Locate the cell with the specified text and output its [x, y] center coordinate. 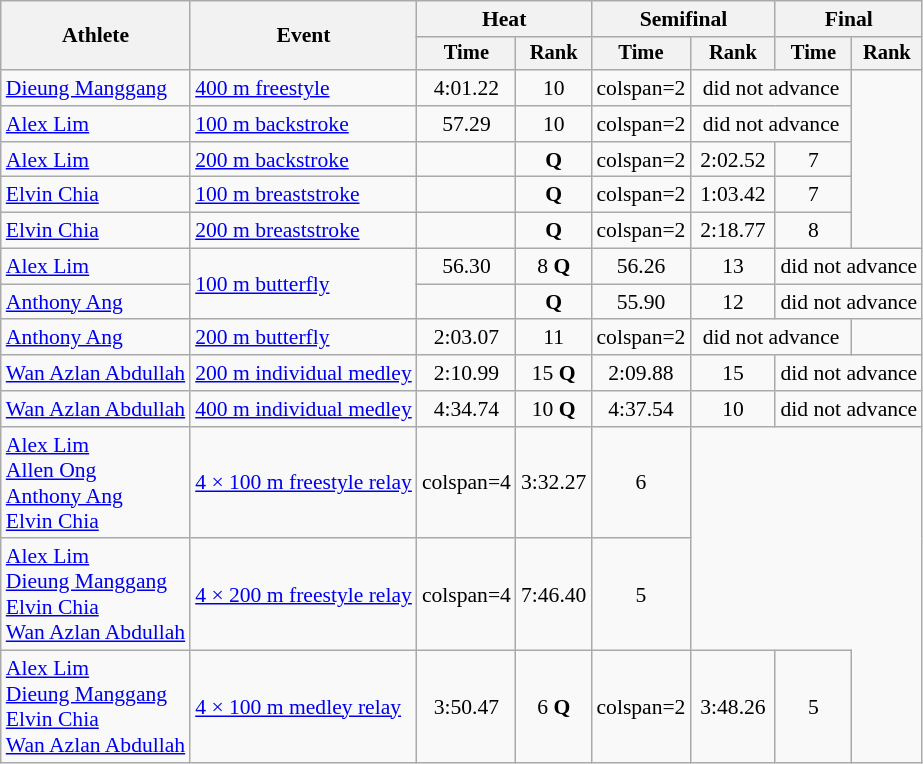
55.90 [640, 302]
8 Q [554, 267]
2:02.52 [732, 160]
6 Q [554, 707]
Heat [504, 19]
Semifinal [683, 19]
100 m backstroke [304, 124]
12 [732, 302]
15 Q [554, 373]
4 × 200 m freestyle relay [304, 595]
200 m butterfly [304, 338]
7:46.40 [554, 595]
200 m individual medley [304, 373]
4 × 100 m medley relay [304, 707]
4 × 100 m freestyle relay [304, 483]
11 [554, 338]
15 [732, 373]
3:48.26 [732, 707]
2:18.77 [732, 231]
200 m backstroke [304, 160]
4:01.22 [466, 88]
4:37.54 [640, 409]
6 [640, 483]
1:03.42 [732, 195]
3:50.47 [466, 707]
Event [304, 36]
56.30 [466, 267]
3:32.27 [554, 483]
Dieung Manggang [96, 88]
56.26 [640, 267]
10 Q [554, 409]
2:09.88 [640, 373]
8 [813, 231]
2:03.07 [466, 338]
100 m butterfly [304, 284]
13 [732, 267]
400 m individual medley [304, 409]
400 m freestyle [304, 88]
Alex LimAllen OngAnthony AngElvin Chia [96, 483]
2:10.99 [466, 373]
Athlete [96, 36]
100 m breaststroke [304, 195]
Final [848, 19]
4:34.74 [466, 409]
57.29 [466, 124]
200 m breaststroke [304, 231]
